For the text-containing cell, return its midpoint in [x, y] coordinate format. 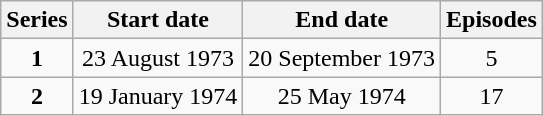
1 [37, 58]
17 [492, 96]
2 [37, 96]
Episodes [492, 20]
20 September 1973 [342, 58]
End date [342, 20]
5 [492, 58]
25 May 1974 [342, 96]
Series [37, 20]
23 August 1973 [158, 58]
Start date [158, 20]
19 January 1974 [158, 96]
